Provide the [x, y] coordinate of the cell's center where the given text is located.  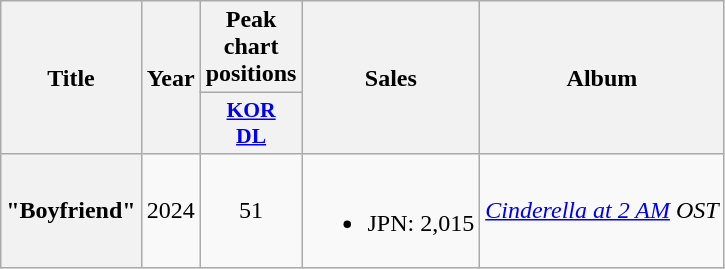
2024 [170, 210]
Album [602, 78]
Title [71, 78]
JPN: 2,015 [391, 210]
Peak chart positions [251, 47]
51 [251, 210]
Year [170, 78]
KORDL [251, 124]
"Boyfriend" [71, 210]
Sales [391, 78]
Cinderella at 2 AM OST [602, 210]
